Locate the cell with the specified text and output its [X, Y] center coordinate. 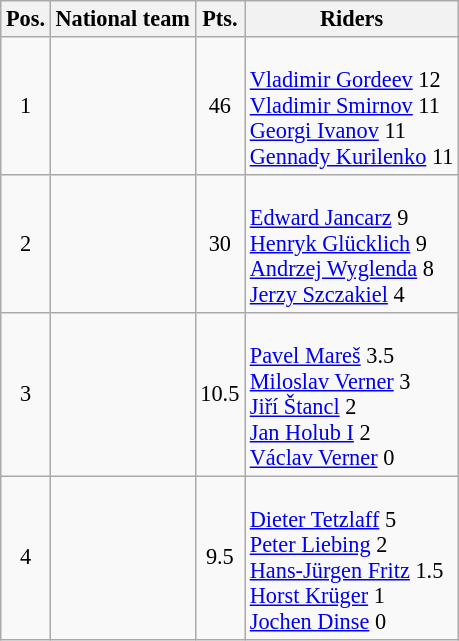
1 [26, 106]
2 [26, 243]
10.5 [220, 394]
30 [220, 243]
Vladimir Gordeev 12 Vladimir Smirnov 11 Georgi Ivanov 11 Gennady Kurilenko 11 [352, 106]
Pavel Mareš 3.5 Miloslav Verner 3 Jiří Štancl 2 Jan Holub I 2 Václav Verner 0 [352, 394]
National team [122, 19]
Pos. [26, 19]
3 [26, 394]
46 [220, 106]
Edward Jancarz 9 Henryk Glücklich 9 Andrzej Wyglenda 8 Jerzy Szczakiel 4 [352, 243]
Dieter Tetzlaff 5 Peter Liebing 2 Hans-Jürgen Fritz 1.5 Horst Krüger 1 Jochen Dinse 0 [352, 558]
9.5 [220, 558]
Pts. [220, 19]
4 [26, 558]
Riders [352, 19]
